Scan for the cell matching the given text and deliver its [x, y] coordinate at center. 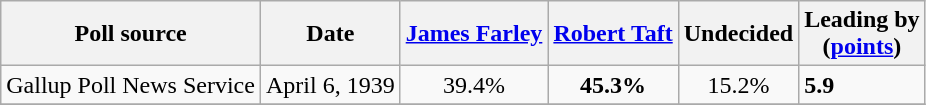
5.9 [862, 85]
Date [330, 34]
15.2% [738, 85]
Gallup Poll News Service [131, 85]
Robert Taft [613, 34]
39.4% [474, 85]
Undecided [738, 34]
45.3% [613, 85]
April 6, 1939 [330, 85]
James Farley [474, 34]
Poll source [131, 34]
Leading by(points) [862, 34]
